Return the (x, y) coordinate for the center point of the cell that contains the specified text.  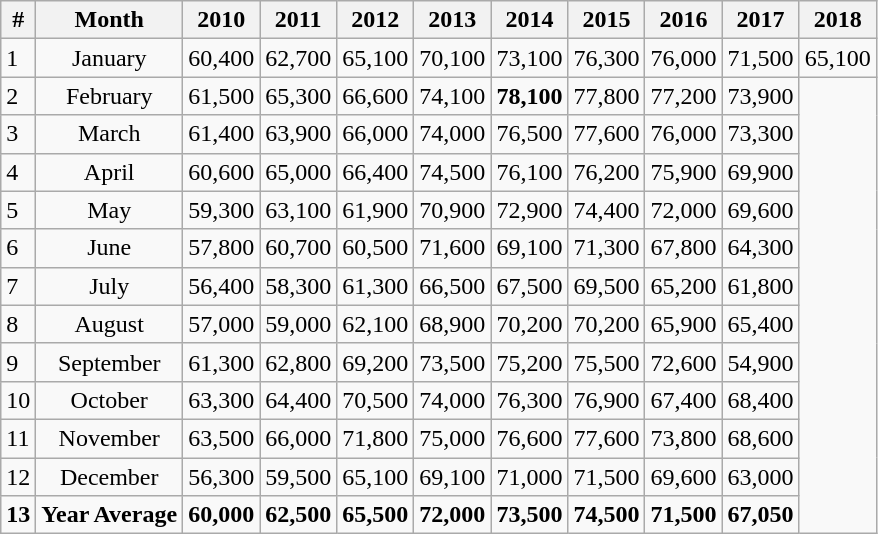
October (110, 400)
75,000 (452, 438)
3 (18, 134)
60,400 (222, 58)
12 (18, 477)
8 (18, 324)
68,600 (760, 438)
64,400 (298, 400)
November (110, 438)
67,500 (530, 286)
59,300 (222, 210)
4 (18, 172)
July (110, 286)
73,800 (684, 438)
76,500 (530, 134)
65,000 (298, 172)
2010 (222, 20)
66,600 (376, 96)
63,000 (760, 477)
64,300 (760, 248)
76,600 (530, 438)
62,500 (298, 515)
75,200 (530, 362)
Year Average (110, 515)
62,100 (376, 324)
71,000 (530, 477)
68,900 (452, 324)
58,300 (298, 286)
2018 (838, 20)
63,500 (222, 438)
75,900 (684, 172)
August (110, 324)
74,100 (452, 96)
April (110, 172)
2016 (684, 20)
2 (18, 96)
72,600 (684, 362)
2011 (298, 20)
1 (18, 58)
65,500 (376, 515)
70,500 (376, 400)
61,900 (376, 210)
11 (18, 438)
56,300 (222, 477)
60,500 (376, 248)
62,800 (298, 362)
65,300 (298, 96)
2013 (452, 20)
67,800 (684, 248)
2014 (530, 20)
63,900 (298, 134)
72,900 (530, 210)
65,400 (760, 324)
59,500 (298, 477)
76,100 (530, 172)
60,000 (222, 515)
69,500 (606, 286)
70,100 (452, 58)
January (110, 58)
10 (18, 400)
63,100 (298, 210)
66,400 (376, 172)
2015 (606, 20)
62,700 (298, 58)
65,200 (684, 286)
61,500 (222, 96)
68,400 (760, 400)
# (18, 20)
78,100 (530, 96)
57,000 (222, 324)
71,300 (606, 248)
76,900 (606, 400)
54,900 (760, 362)
Month (110, 20)
60,700 (298, 248)
73,300 (760, 134)
June (110, 248)
77,200 (684, 96)
67,050 (760, 515)
65,900 (684, 324)
69,900 (760, 172)
December (110, 477)
70,900 (452, 210)
61,800 (760, 286)
September (110, 362)
77,800 (606, 96)
May (110, 210)
57,800 (222, 248)
6 (18, 248)
75,500 (606, 362)
71,600 (452, 248)
56,400 (222, 286)
60,600 (222, 172)
76,200 (606, 172)
66,500 (452, 286)
2012 (376, 20)
2017 (760, 20)
9 (18, 362)
71,800 (376, 438)
73,100 (530, 58)
7 (18, 286)
February (110, 96)
73,900 (760, 96)
13 (18, 515)
March (110, 134)
74,400 (606, 210)
59,000 (298, 324)
69,200 (376, 362)
61,400 (222, 134)
5 (18, 210)
67,400 (684, 400)
63,300 (222, 400)
